From the cell containing the given text, extract its center point as (X, Y) coordinate. 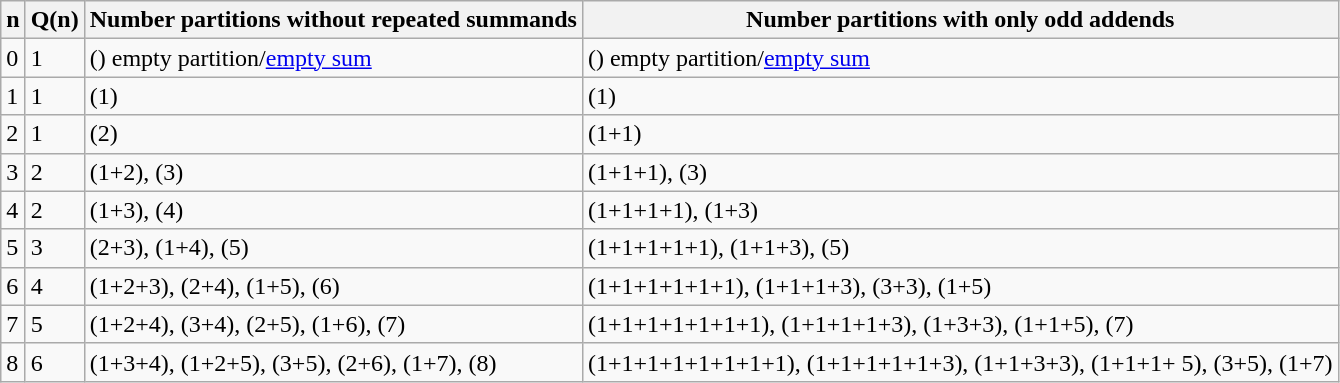
(1+1+1+1+1+1+1+1), (1+1+1+1+1+3), (1+1+3+3), (1+1+1+ 5), (3+5), (1+7) (960, 362)
n (13, 20)
Number partitions without repeated summands (333, 20)
(1+2+3), (2+4), (1+5), (6) (333, 286)
0 (13, 58)
(1+3+4), (1+2+5), (3+5), (2+6), (1+7), (8) (333, 362)
8 (13, 362)
(1+1+1+1), (1+3) (960, 210)
(1+1+1+1+1+1), (1+1+1+3), (3+3), (1+5) (960, 286)
(2) (333, 134)
Q(n) (54, 20)
(1+1) (960, 134)
(1+2+4), (3+4), (2+5), (1+6), (7) (333, 324)
Number partitions with only odd addends (960, 20)
(1+1+1+1+1), (1+1+3), (5) (960, 248)
(2+3), (1+4), (5) (333, 248)
7 (13, 324)
(1+1+1+1+1+1+1), (1+1+1+1+3), (1+3+3), (1+1+5), (7) (960, 324)
(1+1+1), (3) (960, 172)
(1+3), (4) (333, 210)
(1+2), (3) (333, 172)
